Scan for the cell matching the given text and deliver its [X, Y] coordinate at center. 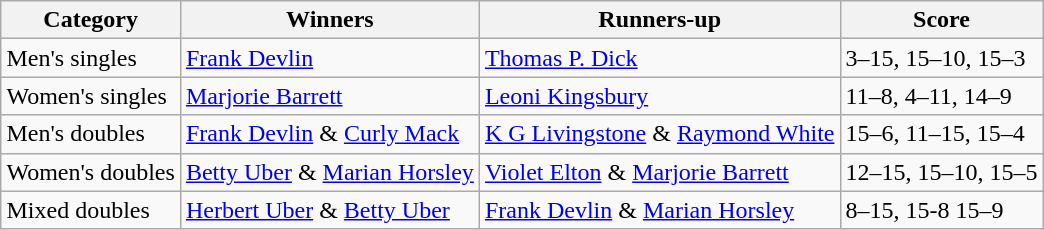
Frank Devlin & Marian Horsley [660, 210]
K G Livingstone & Raymond White [660, 134]
Frank Devlin & Curly Mack [330, 134]
Men's singles [90, 58]
Betty Uber & Marian Horsley [330, 172]
11–8, 4–11, 14–9 [942, 96]
Score [942, 20]
Thomas P. Dick [660, 58]
Mixed doubles [90, 210]
Category [90, 20]
15–6, 11–15, 15–4 [942, 134]
Violet Elton & Marjorie Barrett [660, 172]
Frank Devlin [330, 58]
Runners-up [660, 20]
Winners [330, 20]
3–15, 15–10, 15–3 [942, 58]
Women's singles [90, 96]
Marjorie Barrett [330, 96]
Herbert Uber & Betty Uber [330, 210]
Women's doubles [90, 172]
8–15, 15-8 15–9 [942, 210]
Men's doubles [90, 134]
Leoni Kingsbury [660, 96]
12–15, 15–10, 15–5 [942, 172]
